Identify which cell holds the provided text, then report its (x, y) central coordinate. 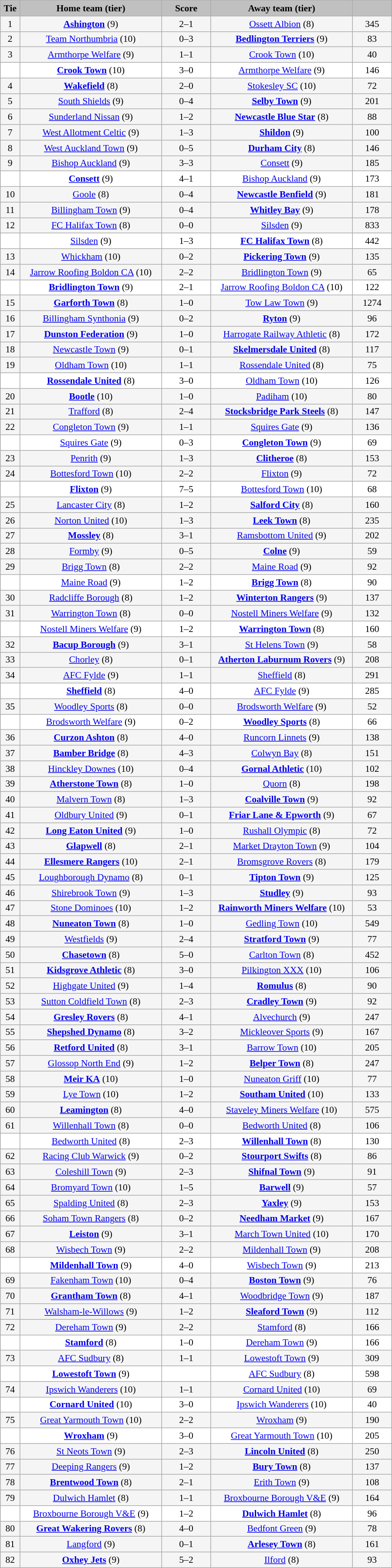
Radcliffe Borough (8) (91, 598)
27 (10, 536)
86 (372, 1156)
Sunderland Nissan (9) (91, 117)
83 (372, 39)
32 (10, 645)
Hinckley Downes (10) (91, 769)
Bacup Borough (9) (91, 645)
Ramsbottom United (9) (282, 536)
48 (10, 924)
5–2 (186, 1560)
2 (10, 39)
Nuneaton Griff (10) (282, 1079)
Score (186, 8)
Leiston (9) (91, 1234)
132 (372, 614)
Soham Town Rangers (8) (91, 1219)
Alvechurch (9) (282, 1017)
51 (10, 970)
102 (372, 769)
164 (372, 1498)
Stocksbridge Park Steels (8) (282, 412)
Chorley (8) (91, 660)
Shildon (9) (282, 132)
1 (10, 24)
1–5 (186, 1188)
14 (10, 272)
Colwyn Bay (8) (282, 753)
Home team (tier) (91, 8)
Staveley Miners Welfare (10) (282, 1110)
190 (372, 1420)
West Auckland Town (9) (91, 148)
Romulus (8) (282, 986)
47 (10, 908)
Langford (9) (91, 1544)
Clitheroe (8) (282, 458)
Belper Town (8) (282, 1064)
Arlesey Town (8) (282, 1544)
Whitley Bay (9) (282, 210)
81 (10, 1544)
309 (372, 1358)
36 (10, 738)
26 (10, 520)
79 (10, 1498)
Bury Town (8) (282, 1467)
198 (372, 784)
Formby (9) (91, 551)
5 (10, 101)
Loughborough Dynamo (8) (91, 877)
25 (10, 505)
235 (372, 520)
549 (372, 924)
Bedfont Green (9) (282, 1529)
4 (10, 86)
54 (10, 1017)
452 (372, 955)
Glossop North End (9) (91, 1064)
73 (10, 1358)
133 (372, 1095)
Nuneaton Town (8) (91, 924)
13 (10, 257)
201 (372, 101)
122 (372, 287)
Atherton Laburnum Rovers (9) (282, 660)
Bedlington Terriers (9) (282, 39)
Coalville Town (9) (282, 800)
Sutton Coldfield Town (8) (91, 1001)
12 (10, 226)
1274 (372, 303)
Boston Town (9) (282, 1281)
Tow Law Town (9) (282, 303)
Grantham Town (8) (91, 1296)
3 (10, 55)
Racing Club Warwick (9) (91, 1156)
Shirebrook Town (9) (91, 893)
38 (10, 769)
Tipton Town (9) (282, 877)
Coleshill Town (9) (91, 1172)
Harrogate Railway Athletic (8) (282, 334)
Market Drayton Town (9) (282, 846)
Malvern Town (8) (91, 800)
3–3 (186, 163)
17 (10, 334)
11 (10, 210)
126 (372, 381)
20 (10, 396)
23 (10, 458)
7 (10, 132)
Meir KA (10) (91, 1079)
Garforth Town (8) (91, 303)
Needham Market (9) (282, 1219)
Stratford Town (9) (282, 939)
70 (10, 1296)
15 (10, 303)
88 (372, 117)
Friar Lane & Epworth (9) (282, 815)
63 (10, 1172)
33 (10, 660)
Ilford (8) (282, 1560)
3–2 (186, 1032)
Fakenham Town (10) (91, 1281)
Leamington (8) (91, 1110)
74 (10, 1389)
18 (10, 350)
Bromyard Town (10) (91, 1188)
42 (10, 831)
St Helens Town (9) (282, 645)
Newcastle Blue Star (8) (282, 117)
108 (372, 1483)
Quorn (8) (282, 784)
10 (10, 195)
Ashington (9) (91, 24)
49 (10, 939)
8 (10, 148)
Ellesmere Rangers (10) (91, 862)
Newcastle Town (9) (91, 350)
30 (10, 598)
Trafford (8) (91, 412)
Retford United (8) (91, 1048)
24 (10, 474)
35 (10, 706)
43 (10, 846)
285 (372, 691)
Norton United (10) (91, 520)
5–0 (186, 955)
Erith Town (9) (282, 1483)
Woodbridge Town (9) (282, 1296)
Padiham (10) (282, 396)
West Allotment Celtic (9) (91, 132)
575 (372, 1110)
45 (10, 877)
Wakefield (8) (91, 86)
Oldbury United (9) (91, 815)
Newcastle Benfield (9) (282, 195)
112 (372, 1312)
Westfields (9) (91, 939)
44 (10, 862)
Whickham (10) (91, 257)
Gresley Rovers (8) (91, 1017)
6 (10, 117)
Leek Town (8) (282, 520)
55 (10, 1032)
Cradley Town (9) (282, 1001)
Carlton Town (8) (282, 955)
Dunston Federation (9) (91, 334)
Barwell (9) (282, 1188)
Billingham Synthonia (9) (91, 319)
41 (10, 815)
37 (10, 753)
170 (372, 1234)
598 (372, 1374)
Shepshed Dynamo (8) (91, 1032)
Deeping Rangers (9) (91, 1467)
31 (10, 614)
Goole (8) (91, 195)
125 (372, 877)
Brentwood Town (8) (91, 1483)
39 (10, 784)
28 (10, 551)
29 (10, 567)
Billingham Town (9) (91, 210)
2–0 (186, 86)
Long Eaton United (9) (91, 831)
60 (10, 1110)
March Town United (10) (282, 1234)
Curzon Ashton (8) (91, 738)
Rainworth Miners Welfare (10) (282, 908)
Southam United (10) (282, 1095)
291 (372, 676)
56 (10, 1048)
138 (372, 738)
Team Northumbria (10) (91, 39)
Colne (9) (282, 551)
1–4 (186, 986)
Spalding United (8) (91, 1203)
100 (372, 132)
82 (10, 1560)
Selby Town (9) (282, 101)
Yaxley (9) (282, 1203)
34 (10, 676)
Oxhey Jets (9) (91, 1560)
Ossett Albion (8) (282, 24)
16 (10, 319)
46 (10, 893)
South Shields (9) (91, 101)
136 (372, 427)
64 (10, 1188)
Mossley (8) (91, 536)
St Neots Town (9) (91, 1451)
Away team (tier) (282, 8)
117 (372, 350)
Gornal Athletic (10) (282, 769)
130 (372, 1141)
9 (10, 163)
Pilkington XXX (10) (282, 970)
178 (372, 210)
Bromsgrove Rovers (8) (282, 862)
91 (372, 1172)
Glapwell (8) (91, 846)
151 (372, 753)
Skelmersdale United (8) (282, 350)
Durham City (8) (282, 148)
62 (10, 1156)
185 (372, 163)
Shifnal Town (9) (282, 1172)
833 (372, 226)
4–3 (186, 753)
147 (372, 412)
21 (10, 412)
345 (372, 24)
Sleaford Town (9) (282, 1312)
Kidsgrove Athletic (8) (91, 970)
Stourport Swifts (8) (282, 1156)
19 (10, 365)
Tie (10, 8)
Bootle (10) (91, 396)
61 (10, 1125)
Stone Dominoes (10) (91, 908)
250 (372, 1451)
7–5 (186, 490)
Bamber Bridge (8) (91, 753)
187 (372, 1296)
Atherstone Town (8) (91, 784)
Great Wakering Rovers (8) (91, 1529)
Penrith (9) (91, 458)
179 (372, 862)
Highgate United (9) (91, 986)
Salford City (8) (282, 505)
Barrow Town (10) (282, 1048)
Lye Town (10) (91, 1095)
213 (372, 1265)
Lincoln United (8) (282, 1451)
Studley (9) (282, 893)
181 (372, 195)
135 (372, 257)
Winterton Rangers (9) (282, 598)
442 (372, 241)
Runcorn Linnets (9) (282, 738)
71 (10, 1312)
202 (372, 536)
Rushall Olympic (8) (282, 831)
161 (372, 1544)
172 (372, 334)
Walsham-le-Willows (9) (91, 1312)
Ryton (9) (282, 319)
104 (372, 846)
22 (10, 427)
Mickleover Sports (9) (282, 1032)
Pickering Town (9) (282, 257)
Chasetown (8) (91, 955)
Lancaster City (8) (91, 505)
Stokesley SC (10) (282, 86)
50 (10, 955)
Gedling Town (10) (282, 924)
173 (372, 179)
